Determine the [X, Y] coordinate at the center of the cell enclosing the given text.  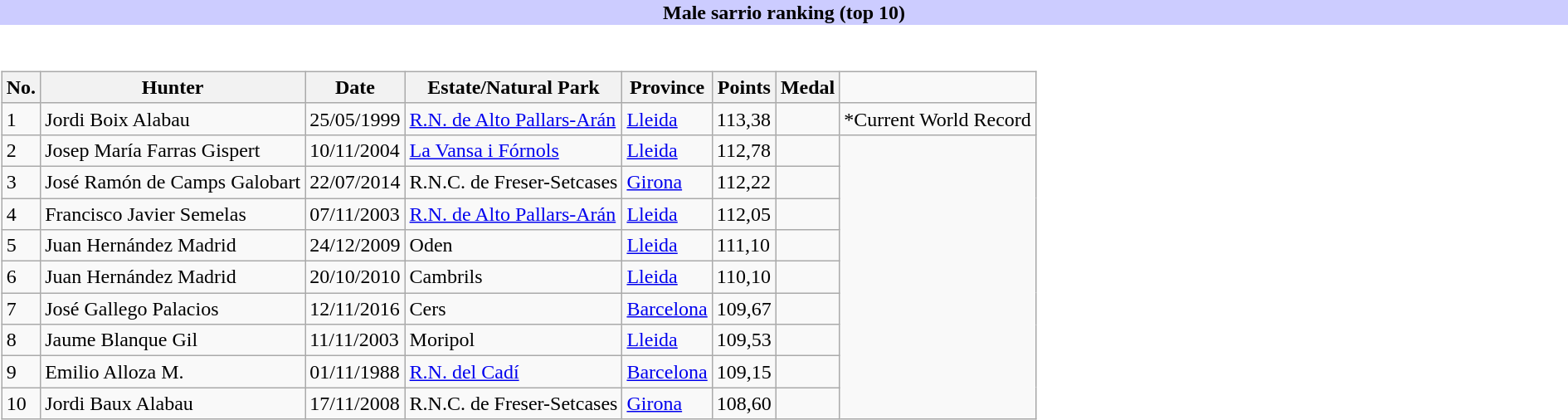
Estate/Natural Park [514, 87]
R.N. del Cadí [514, 372]
24/12/2009 [355, 246]
22/07/2014 [355, 182]
Cambrils [514, 277]
10/11/2004 [355, 150]
Jordi Boix Alabau [173, 119]
Male sarrio ranking (top 10) [784, 12]
3 [21, 182]
Josep María Farras Gispert [173, 150]
112,22 [743, 182]
111,10 [743, 246]
112,05 [743, 213]
José Ramón de Camps Galobart [173, 182]
2 [21, 150]
Hunter [173, 87]
*Current World Record [937, 119]
11/11/2003 [355, 340]
4 [21, 213]
La Vansa i Fórnols [514, 150]
7 [21, 309]
110,10 [743, 277]
José Gallego Palacios [173, 309]
113,38 [743, 119]
Date [355, 87]
12/11/2016 [355, 309]
Jordi Baux Alabau [173, 403]
6 [21, 277]
Moripol [514, 340]
No. [21, 87]
109,67 [743, 309]
Jaume Blanque Gil [173, 340]
Points [743, 87]
5 [21, 246]
109,15 [743, 372]
Cers [514, 309]
112,78 [743, 150]
Emilio Alloza M. [173, 372]
8 [21, 340]
9 [21, 372]
1 [21, 119]
109,53 [743, 340]
Oden [514, 246]
Francisco Javier Semelas [173, 213]
Medal [807, 87]
17/11/2008 [355, 403]
Province [667, 87]
20/10/2010 [355, 277]
07/11/2003 [355, 213]
25/05/1999 [355, 119]
10 [21, 403]
108,60 [743, 403]
01/11/1988 [355, 372]
